Scan for the cell matching the given text and deliver its (X, Y) coordinate at center. 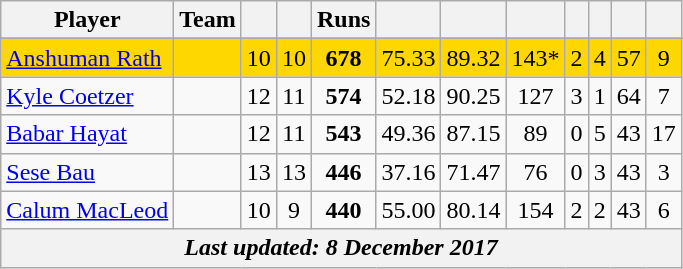
71.47 (474, 172)
57 (628, 58)
49.36 (408, 134)
64 (628, 96)
6 (664, 210)
55.00 (408, 210)
89 (536, 134)
154 (536, 210)
678 (343, 58)
Calum MacLeod (88, 210)
143* (536, 58)
Kyle Coetzer (88, 96)
89.32 (474, 58)
5 (600, 134)
80.14 (474, 210)
52.18 (408, 96)
Player (88, 20)
4 (600, 58)
440 (343, 210)
543 (343, 134)
Team (208, 20)
17 (664, 134)
75.33 (408, 58)
Babar Hayat (88, 134)
7 (664, 96)
Anshuman Rath (88, 58)
127 (536, 96)
574 (343, 96)
90.25 (474, 96)
87.15 (474, 134)
Runs (343, 20)
Sese Bau (88, 172)
37.16 (408, 172)
Last updated: 8 December 2017 (342, 248)
446 (343, 172)
1 (600, 96)
76 (536, 172)
